Scan for the cell matching the given text and deliver its [x, y] coordinate at center. 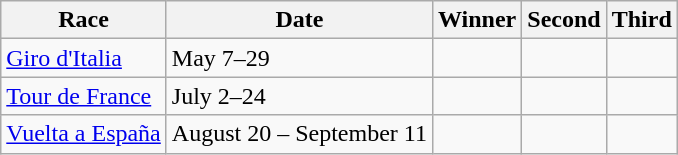
Winner [476, 20]
Race [84, 20]
Vuelta a España [84, 134]
Second [564, 20]
Third [642, 20]
July 2–24 [299, 96]
Tour de France [84, 96]
Date [299, 20]
May 7–29 [299, 58]
August 20 – September 11 [299, 134]
Giro d'Italia [84, 58]
